Provide the [X, Y] coordinate of the cell's center where the given text is located.  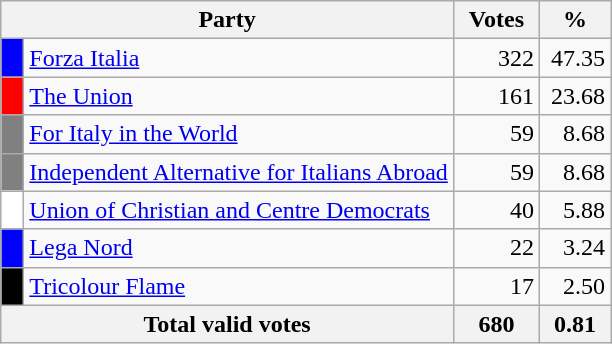
680 [496, 324]
% [574, 20]
Union of Christian and Centre Democrats [239, 210]
5.88 [574, 210]
Party [228, 20]
40 [496, 210]
22 [496, 248]
322 [496, 58]
Votes [496, 20]
Forza Italia [239, 58]
Independent Alternative for Italians Abroad [239, 172]
161 [496, 96]
3.24 [574, 248]
Lega Nord [239, 248]
The Union [239, 96]
Total valid votes [228, 324]
2.50 [574, 286]
17 [496, 286]
47.35 [574, 58]
Tricolour Flame [239, 286]
23.68 [574, 96]
For Italy in the World [239, 134]
0.81 [574, 324]
